Provide the (X, Y) coordinate of the cell's center where the given text is located.  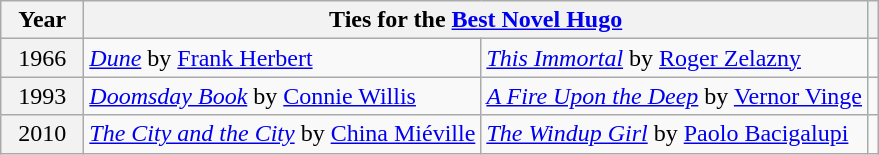
Ties for the Best Novel Hugo (476, 20)
1966 (42, 58)
1993 (42, 96)
The Windup Girl by Paolo Bacigalupi (674, 134)
A Fire Upon the Deep by Vernor Vinge (674, 96)
2010 (42, 134)
Dune by Frank Herbert (282, 58)
Year (42, 20)
The City and the City by China Miéville (282, 134)
Doomsday Book by Connie Willis (282, 96)
This Immortal by Roger Zelazny (674, 58)
